Provide the [X, Y] coordinate of the cell's center where the given text is located.  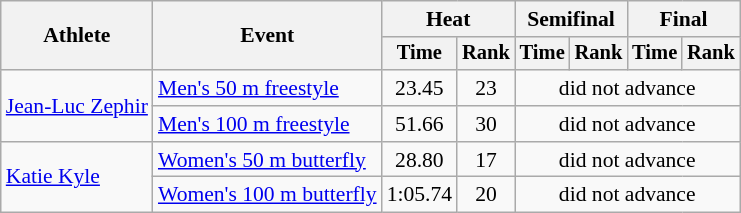
Heat [448, 19]
17 [486, 160]
Katie Kyle [77, 178]
51.66 [420, 124]
Event [268, 36]
28.80 [420, 160]
Jean-Luc Zephir [77, 106]
23.45 [420, 88]
1:05.74 [420, 195]
Final [683, 19]
Men's 100 m freestyle [268, 124]
Athlete [77, 36]
Men's 50 m freestyle [268, 88]
Semifinal [571, 19]
Women's 100 m butterfly [268, 195]
30 [486, 124]
Women's 50 m butterfly [268, 160]
20 [486, 195]
23 [486, 88]
